Return the [X, Y] coordinate for the center point of the cell that contains the specified text.  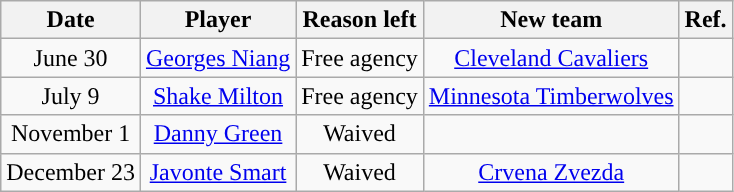
November 1 [71, 134]
Crvena Zvezda [551, 172]
Date [71, 20]
New team [551, 20]
Danny Green [218, 134]
July 9 [71, 96]
Shake Milton [218, 96]
Player [218, 20]
December 23 [71, 172]
Reason left [360, 20]
June 30 [71, 58]
Georges Niang [218, 58]
Cleveland Cavaliers [551, 58]
Ref. [706, 20]
Javonte Smart [218, 172]
Minnesota Timberwolves [551, 96]
